Search for the cell housing the specified text and yield its [x, y] center coordinate. 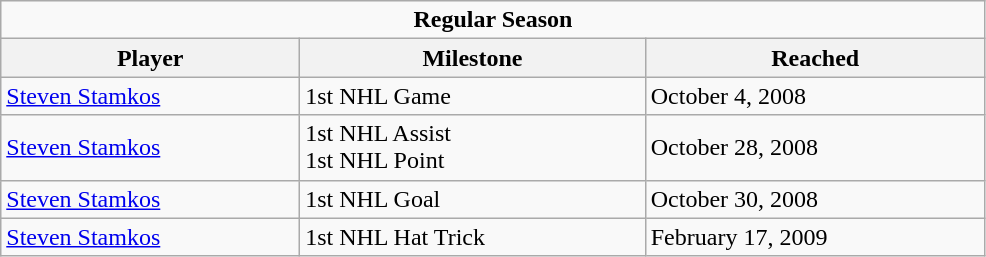
Player [150, 58]
February 17, 2009 [815, 237]
1st NHL Hat Trick [473, 237]
1st NHL Goal [473, 199]
1st NHL Game [473, 96]
October 28, 2008 [815, 148]
Reached [815, 58]
October 30, 2008 [815, 199]
October 4, 2008 [815, 96]
Milestone [473, 58]
1st NHL Assist1st NHL Point [473, 148]
Regular Season [493, 20]
